Detect which cell encompasses the target text, then output its [X, Y] center coordinate. 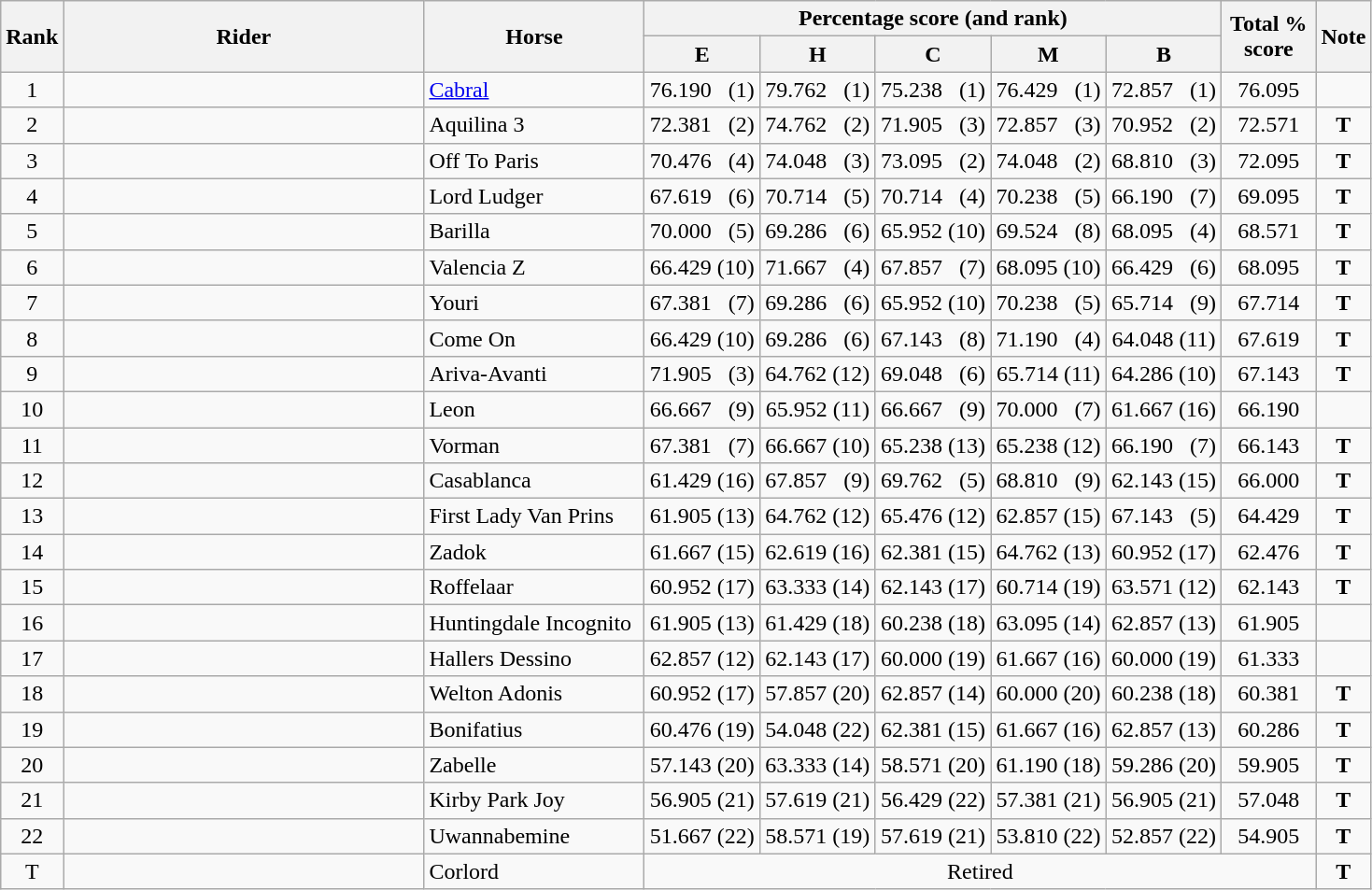
61.333 [1268, 658]
70.714 (4) [933, 196]
62.857 (15) [1049, 516]
Vorman [534, 445]
65.238 (12) [1049, 445]
65.238 (13) [933, 445]
Uwannabemine [534, 836]
Zabelle [534, 765]
Bonifatius [534, 729]
68.095 [1268, 267]
72.381 (2) [702, 125]
11 [32, 445]
Casablanca [534, 481]
68.810 (3) [1164, 161]
69.048 (6) [933, 374]
70.952 (2) [1164, 125]
Barilla [534, 232]
71.190 (4) [1049, 338]
First Lady Van Prins [534, 516]
57.857 (20) [818, 694]
63.571 (12) [1164, 587]
16 [32, 623]
3 [32, 161]
61.190 (18) [1049, 765]
64.429 [1268, 516]
66.190 [1268, 409]
Retired [981, 871]
4 [32, 196]
1 [32, 90]
Hallers Dessino [534, 658]
Valencia Z [534, 267]
61.429 (18) [818, 623]
60.714 (19) [1049, 587]
67.619 [1268, 338]
64.048 (11) [1164, 338]
68.095 (10) [1049, 267]
10 [32, 409]
57.143 (20) [702, 765]
Rank [32, 36]
Come On [534, 338]
C [933, 54]
74.762 (2) [818, 125]
70.000 (7) [1049, 409]
72.571 [1268, 125]
67.857 (7) [933, 267]
6 [32, 267]
58.571 (20) [933, 765]
63.095 (14) [1049, 623]
57.381 (21) [1049, 800]
67.857 (9) [818, 481]
73.095 (2) [933, 161]
66.667 (10) [818, 445]
59.286 (20) [1164, 765]
19 [32, 729]
7 [32, 303]
Corlord [534, 871]
70.476 (4) [702, 161]
Aquilina 3 [534, 125]
58.571 (19) [818, 836]
62.857 (14) [933, 694]
Note [1343, 36]
Zadok [534, 552]
Rider [244, 36]
62.476 [1268, 552]
59.905 [1268, 765]
62.857 (12) [702, 658]
8 [32, 338]
62.143 [1268, 587]
67.143 (5) [1164, 516]
68.095 (4) [1164, 232]
56.429 (22) [933, 800]
60.286 [1268, 729]
Kirby Park Joy [534, 800]
B [1164, 54]
Percentage score (and rank) [933, 19]
64.286 (10) [1164, 374]
15 [32, 587]
70.714 (5) [818, 196]
72.095 [1268, 161]
H [818, 54]
18 [32, 694]
76.190 (1) [702, 90]
Horse [534, 36]
67.143 [1268, 374]
64.762 (13) [1049, 552]
Total % score [1268, 36]
66.143 [1268, 445]
Lord Ludger [534, 196]
Roffelaar [534, 587]
Cabral [534, 90]
57.048 [1268, 800]
9 [32, 374]
61.667 (15) [702, 552]
Off To Paris [534, 161]
61.429 (16) [702, 481]
E [702, 54]
13 [32, 516]
5 [32, 232]
54.048 (22) [818, 729]
72.857 (3) [1049, 125]
Welton Adonis [534, 694]
65.714 (9) [1164, 303]
14 [32, 552]
67.619 (6) [702, 196]
60.476 (19) [702, 729]
M [1049, 54]
75.238 (1) [933, 90]
12 [32, 481]
71.667 (4) [818, 267]
Ariva-Avanti [534, 374]
79.762 (1) [818, 90]
54.905 [1268, 836]
2 [32, 125]
68.571 [1268, 232]
69.762 (5) [933, 481]
17 [32, 658]
69.524 (8) [1049, 232]
67.714 [1268, 303]
61.905 [1268, 623]
51.667 (22) [702, 836]
76.429 (1) [1049, 90]
67.143 (8) [933, 338]
65.952 (11) [818, 409]
Leon [534, 409]
53.810 (22) [1049, 836]
Youri [534, 303]
60.000 (20) [1049, 694]
20 [32, 765]
70.000 (5) [702, 232]
69.095 [1268, 196]
74.048 (3) [818, 161]
62.619 (16) [818, 552]
65.476 (12) [933, 516]
Huntingdale Incognito [534, 623]
68.810 (9) [1049, 481]
74.048 (2) [1049, 161]
65.714 (11) [1049, 374]
21 [32, 800]
52.857 (22) [1164, 836]
66.429 (6) [1164, 267]
72.857 (1) [1164, 90]
66.000 [1268, 481]
60.381 [1268, 694]
22 [32, 836]
76.095 [1268, 90]
62.143 (15) [1164, 481]
